Return the [x, y] coordinate for the center point of the cell that contains the specified text.  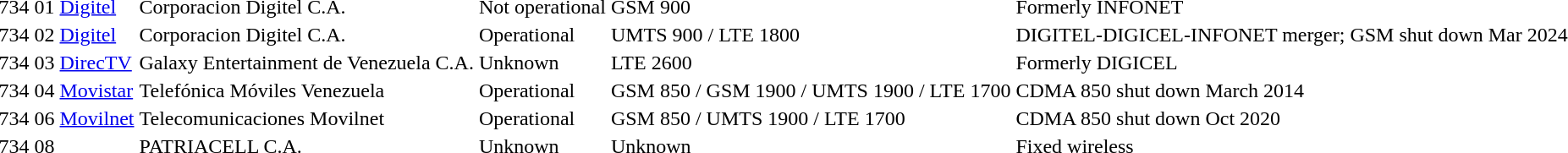
Galaxy Entertainment de Venezuela C.A. [306, 63]
UMTS 900 / LTE 1800 [811, 35]
Unknown [542, 63]
Movilnet [96, 118]
Telecomunicaciones Movilnet [306, 118]
GSM 850 / GSM 1900 / UMTS 1900 / LTE 1700 [811, 90]
Movistar [96, 90]
06 [44, 118]
02 [44, 35]
LTE 2600 [811, 63]
GSM 850 / UMTS 1900 / LTE 1700 [811, 118]
03 [44, 63]
Corporacion Digitel C.A. [306, 35]
04 [44, 90]
DirecTV [96, 63]
Telefónica Móviles Venezuela [306, 90]
Digitel [96, 35]
